Scan for the cell matching the given text and deliver its (X, Y) coordinate at center. 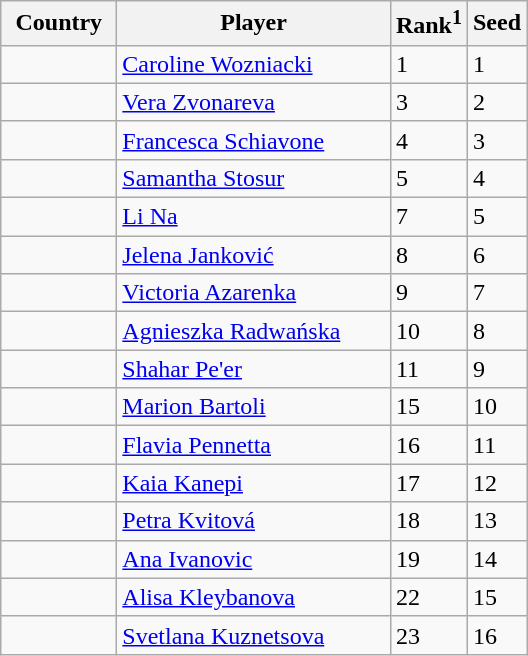
Seed (496, 24)
Shahar Pe'er (254, 369)
23 (428, 635)
Player (254, 24)
Country (59, 24)
Li Na (254, 217)
Kaia Kanepi (254, 483)
Rank1 (428, 24)
Petra Kvitová (254, 521)
Francesca Schiavone (254, 140)
13 (496, 521)
Alisa Kleybanova (254, 597)
Victoria Azarenka (254, 293)
22 (428, 597)
Ana Ivanovic (254, 559)
Jelena Janković (254, 255)
Samantha Stosur (254, 178)
19 (428, 559)
Flavia Pennetta (254, 445)
18 (428, 521)
17 (428, 483)
14 (496, 559)
Svetlana Kuznetsova (254, 635)
Vera Zvonareva (254, 102)
12 (496, 483)
Caroline Wozniacki (254, 64)
Agnieszka Radwańska (254, 331)
Marion Bartoli (254, 407)
2 (496, 102)
6 (496, 255)
